Locate the cell with the specified text and output its [X, Y] center coordinate. 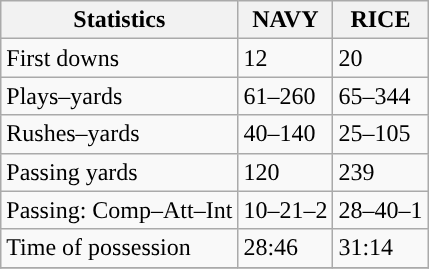
65–344 [380, 96]
12 [286, 58]
Passing yards [120, 172]
31:14 [380, 248]
Time of possession [120, 248]
28:46 [286, 248]
Passing: Comp–Att–Int [120, 210]
NAVY [286, 20]
20 [380, 58]
Plays–yards [120, 96]
First downs [120, 58]
25–105 [380, 134]
Rushes–yards [120, 134]
Statistics [120, 20]
10–21–2 [286, 210]
61–260 [286, 96]
40–140 [286, 134]
120 [286, 172]
239 [380, 172]
28–40–1 [380, 210]
RICE [380, 20]
